Find where the given text appears and provide that cell's center as [X, Y] coordinate. 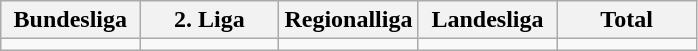
Regionalliga [348, 20]
Landesliga [488, 20]
Bundesliga [70, 20]
Total [626, 20]
2. Liga [210, 20]
